Capture the cell that displays the provided text and extract its [x, y] central coordinate. 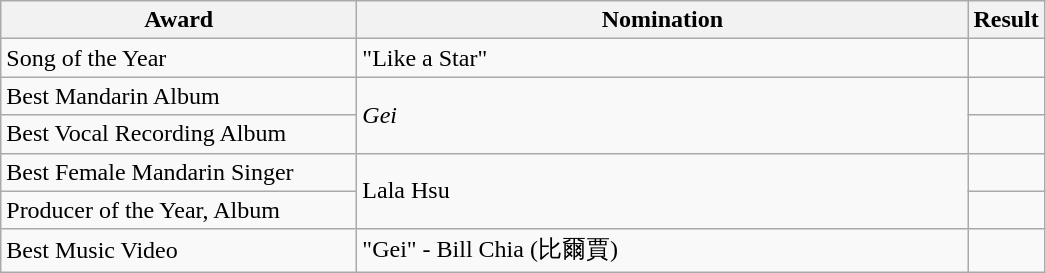
Song of the Year [179, 58]
Best Female Mandarin Singer [179, 172]
Award [179, 20]
Best Vocal Recording Album [179, 134]
"Gei" - Bill Chia (比爾賈) [662, 250]
"Like a Star" [662, 58]
Nomination [662, 20]
Producer of the Year, Album [179, 210]
Best Mandarin Album [179, 96]
Best Music Video [179, 250]
Gei [662, 115]
Lala Hsu [662, 191]
Result [1006, 20]
